Provide the (X, Y) coordinate of the cell's center where the given text is located.  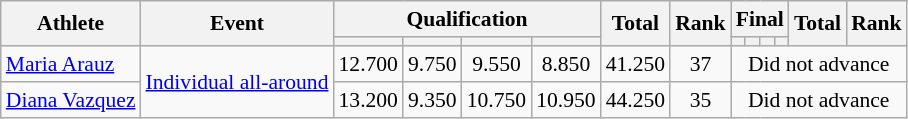
Maria Arauz (71, 64)
12.700 (368, 64)
Diana Vazquez (71, 100)
13.200 (368, 100)
35 (700, 100)
Final (760, 19)
10.750 (496, 100)
9.750 (432, 64)
37 (700, 64)
Event (238, 24)
Athlete (71, 24)
Individual all-around (238, 82)
44.250 (636, 100)
9.350 (432, 100)
10.950 (566, 100)
41.250 (636, 64)
Qualification (466, 19)
8.850 (566, 64)
9.550 (496, 64)
